Find where the given text appears and provide that cell's center as (X, Y) coordinate. 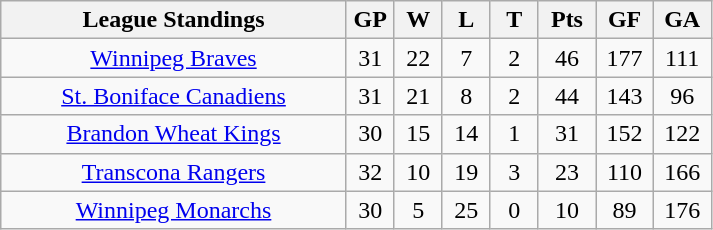
32 (370, 172)
22 (418, 58)
Winnipeg Braves (174, 58)
8 (466, 96)
166 (682, 172)
5 (418, 210)
110 (625, 172)
L (466, 20)
7 (466, 58)
Transcona Rangers (174, 172)
GA (682, 20)
89 (625, 210)
21 (418, 96)
0 (514, 210)
19 (466, 172)
23 (567, 172)
T (514, 20)
15 (418, 134)
Brandon Wheat Kings (174, 134)
GF (625, 20)
GP (370, 20)
3 (514, 172)
1 (514, 134)
122 (682, 134)
League Standings (174, 20)
St. Boniface Canadiens (174, 96)
14 (466, 134)
W (418, 20)
177 (625, 58)
25 (466, 210)
152 (625, 134)
176 (682, 210)
143 (625, 96)
46 (567, 58)
Winnipeg Monarchs (174, 210)
Pts (567, 20)
111 (682, 58)
44 (567, 96)
96 (682, 96)
